Locate the cell with the specified text and output its [X, Y] center coordinate. 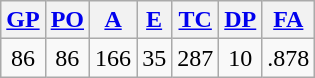
35 [154, 58]
TC [196, 20]
GP [23, 20]
.878 [288, 58]
166 [114, 58]
287 [196, 58]
PO [67, 20]
FA [288, 20]
DP [240, 20]
10 [240, 58]
A [114, 20]
E [154, 20]
